Locate the cell with the specified text and output its (X, Y) center coordinate. 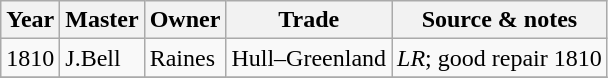
Owner (185, 20)
Raines (185, 58)
J.Bell (102, 58)
Hull–Greenland (309, 58)
LR; good repair 1810 (500, 58)
Master (102, 20)
Trade (309, 20)
Source & notes (500, 20)
1810 (30, 58)
Year (30, 20)
